Return [X, Y] of the center of cell containing provided text 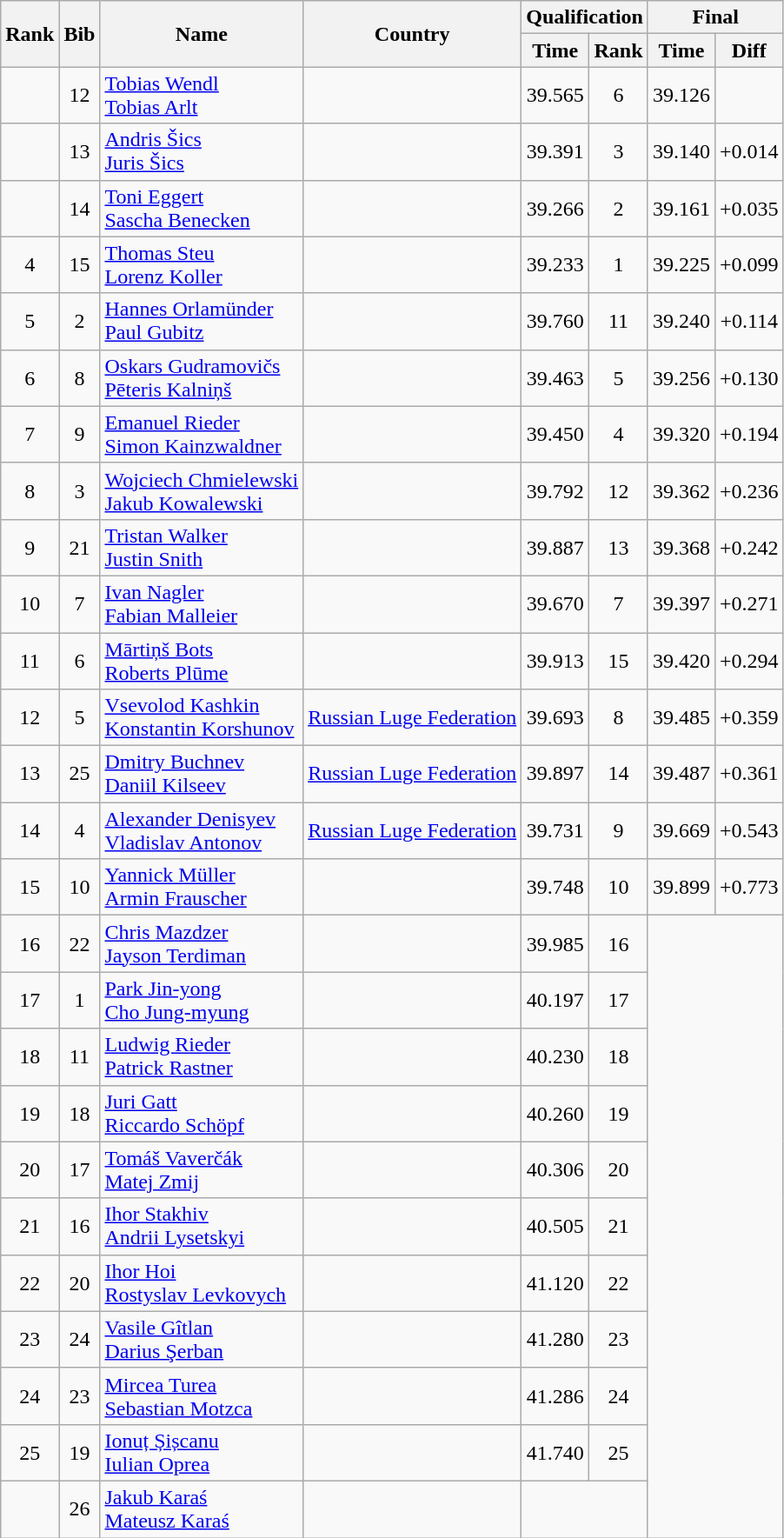
+0.014 [749, 151]
39.420 [681, 661]
39.463 [555, 377]
Mircea TureaSebastian Motzca [202, 1396]
Qualification [585, 17]
Jakub KaraśMateusz Karaś [202, 1509]
Juri GattRiccardo Schöpf [202, 1113]
Tobias WendlTobias Arlt [202, 96]
+0.242 [749, 548]
39.233 [555, 264]
Ihor StakhivAndrii Lysetskyi [202, 1226]
39.397 [681, 603]
41.286 [555, 1396]
39.792 [555, 490]
Vsevolod KashkinKonstantin Korshunov [202, 718]
+0.114 [749, 322]
Vasile GîtlanDarius Şerban [202, 1339]
+0.035 [749, 209]
40.306 [555, 1170]
39.485 [681, 718]
+0.130 [749, 377]
Final [715, 17]
Bib [80, 34]
39.748 [555, 887]
Wojciech ChmielewskiJakub Kowalewski [202, 490]
26 [80, 1509]
Country [412, 34]
Ludwig RiederPatrick Rastner [202, 1057]
39.887 [555, 548]
39.731 [555, 831]
40.505 [555, 1226]
39.126 [681, 96]
40.260 [555, 1113]
39.897 [555, 774]
39.161 [681, 209]
+0.294 [749, 661]
+0.359 [749, 718]
Dmitry BuchnevDaniil Kilseev [202, 774]
Tomáš VaverčákMatej Zmij [202, 1170]
39.225 [681, 264]
Yannick MüllerArmin Frauscher [202, 887]
39.693 [555, 718]
39.362 [681, 490]
Diff [749, 50]
39.913 [555, 661]
Oskars GudramovičsPēteris Kalniņš [202, 377]
+0.361 [749, 774]
39.985 [555, 944]
39.240 [681, 322]
39.760 [555, 322]
41.740 [555, 1452]
Park Jin-yongCho Jung-myung [202, 1000]
Hannes OrlamünderPaul Gubitz [202, 322]
Name [202, 34]
Toni EggertSascha Benecken [202, 209]
+0.773 [749, 887]
+0.099 [749, 264]
+0.543 [749, 831]
Andris ŠicsJuris Šics [202, 151]
+0.194 [749, 435]
Chris MazdzerJayson Terdiman [202, 944]
39.669 [681, 831]
39.266 [555, 209]
39.140 [681, 151]
39.899 [681, 887]
39.256 [681, 377]
+0.271 [749, 603]
Ionuț ȘișcanuIulian Oprea [202, 1452]
Emanuel RiederSimon Kainzwaldner [202, 435]
40.197 [555, 1000]
39.670 [555, 603]
Mārtiņš BotsRoberts Plūme [202, 661]
Ihor HoiRostyslav Levkovych [202, 1283]
39.487 [681, 774]
39.450 [555, 435]
Alexander DenisyevVladislav Antonov [202, 831]
39.368 [681, 548]
Tristan WalkerJustin Snith [202, 548]
41.280 [555, 1339]
40.230 [555, 1057]
Thomas SteuLorenz Koller [202, 264]
41.120 [555, 1283]
39.565 [555, 96]
39.320 [681, 435]
39.391 [555, 151]
Ivan NaglerFabian Malleier [202, 603]
+0.236 [749, 490]
